Output the [x, y] coordinate of the center of the cell containing the given text.  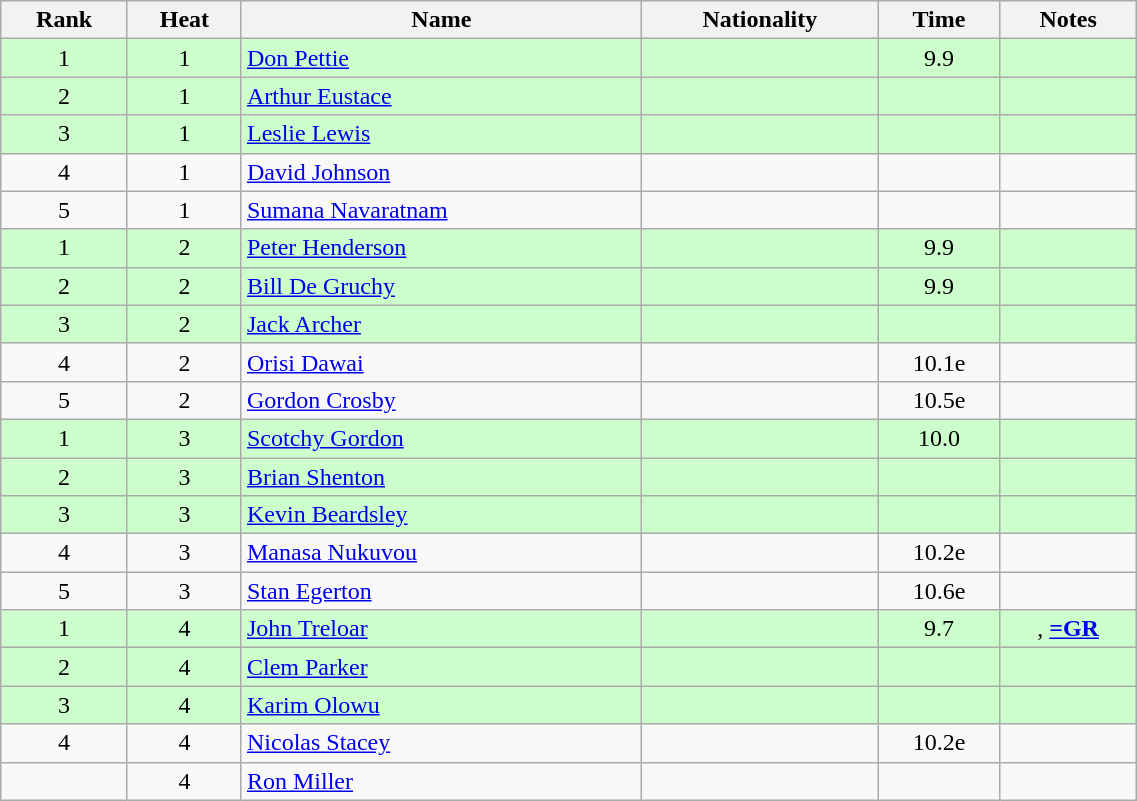
Manasa Nukuvou [441, 553]
Kevin Beardsley [441, 515]
Bill De Gruchy [441, 286]
Ron Miller [441, 781]
Arthur Eustace [441, 96]
Sumana Navaratnam [441, 210]
10.1e [940, 362]
Leslie Lewis [441, 134]
Notes [1068, 20]
Stan Egerton [441, 591]
Peter Henderson [441, 248]
Rank [64, 20]
Karim Olowu [441, 705]
Nationality [760, 20]
Time [940, 20]
Gordon Crosby [441, 400]
Scotchy Gordon [441, 438]
9.7 [940, 629]
John Treloar [441, 629]
Brian Shenton [441, 477]
Don Pettie [441, 58]
10.0 [940, 438]
Jack Archer [441, 324]
Clem Parker [441, 667]
Nicolas Stacey [441, 743]
Heat [184, 20]
Name [441, 20]
Orisi Dawai [441, 362]
10.6e [940, 591]
10.5e [940, 400]
David Johnson [441, 172]
, =GR [1068, 629]
